Return (X, Y) of the center of cell containing provided text 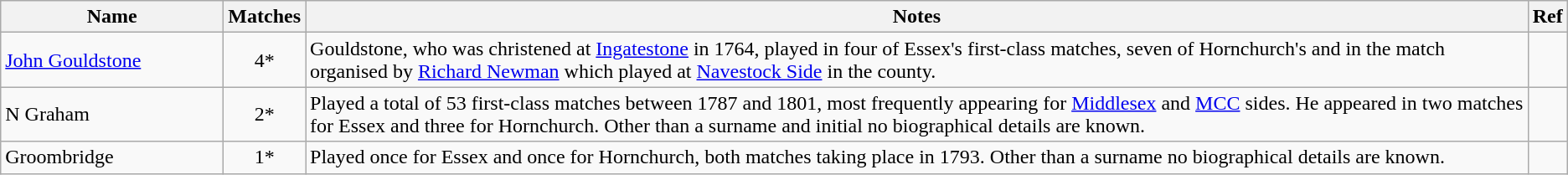
Notes (917, 17)
John Gouldstone (112, 60)
Name (112, 17)
Played once for Essex and once for Hornchurch, both matches taking place in 1793. Other than a surname no biographical details are known. (917, 157)
4* (265, 60)
N Graham (112, 114)
Groombridge (112, 157)
Ref (1548, 17)
2* (265, 114)
Matches (265, 17)
1* (265, 157)
